Locate the cell with the specified text and output its [x, y] center coordinate. 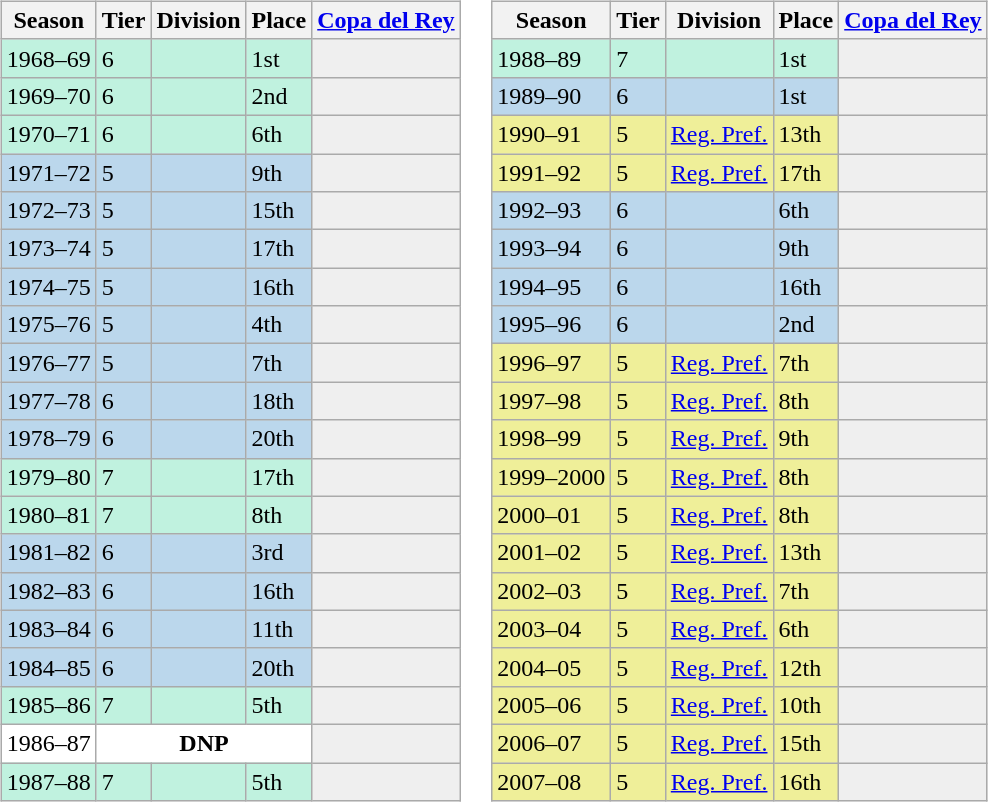
1992–93 [552, 211]
1995–96 [552, 325]
1989–90 [552, 96]
2007–08 [552, 781]
1980–81 [48, 515]
18th [279, 401]
10th [806, 705]
1971–72 [48, 173]
1999–2000 [552, 477]
2002–03 [552, 591]
1974–75 [48, 287]
1976–77 [48, 363]
1996–97 [552, 363]
11th [279, 629]
1981–82 [48, 553]
1970–71 [48, 134]
1978–79 [48, 439]
1979–80 [48, 477]
1969–70 [48, 96]
1968–69 [48, 58]
2004–05 [552, 667]
2006–07 [552, 743]
2000–01 [552, 515]
12th [806, 667]
1977–78 [48, 401]
1973–74 [48, 249]
2005–06 [552, 705]
1987–88 [48, 781]
3rd [279, 553]
4th [279, 325]
1985–86 [48, 705]
1990–91 [552, 134]
2001–02 [552, 553]
1988–89 [552, 58]
1993–94 [552, 249]
1972–73 [48, 211]
1984–85 [48, 667]
1994–95 [552, 287]
1991–92 [552, 173]
1986–87 [48, 743]
1983–84 [48, 629]
DNP [204, 743]
1997–98 [552, 401]
1998–99 [552, 439]
2003–04 [552, 629]
1975–76 [48, 325]
1982–83 [48, 591]
